For the text-containing cell, return its midpoint in (x, y) coordinate format. 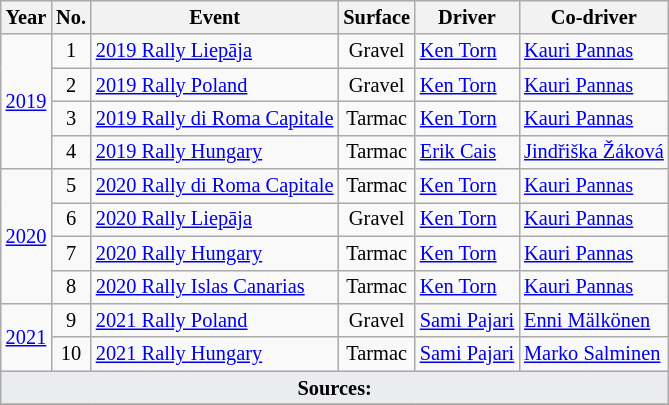
2019 Rally Hungary (215, 152)
Jindřiška Žáková (594, 152)
2021 Rally Hungary (215, 354)
2019 Rally Liepāja (215, 51)
2020 Rally Liepāja (215, 219)
Year (26, 17)
2 (71, 85)
2020 Rally di Roma Capitale (215, 186)
7 (71, 253)
2021 (26, 336)
5 (71, 186)
2019 (26, 102)
Driver (467, 17)
9 (71, 320)
1 (71, 51)
Enni Mälkönen (594, 320)
6 (71, 219)
2020 Rally Hungary (215, 253)
Surface (376, 17)
Event (215, 17)
4 (71, 152)
2019 Rally di Roma Capitale (215, 118)
3 (71, 118)
Sources: (335, 388)
8 (71, 287)
Co-driver (594, 17)
No. (71, 17)
10 (71, 354)
Marko Salminen (594, 354)
2021 Rally Poland (215, 320)
2019 Rally Poland (215, 85)
2020 Rally Islas Canarias (215, 287)
2020 (26, 236)
Erik Cais (467, 152)
